Determine the [x, y] coordinate at the center of the cell enclosing the given text.  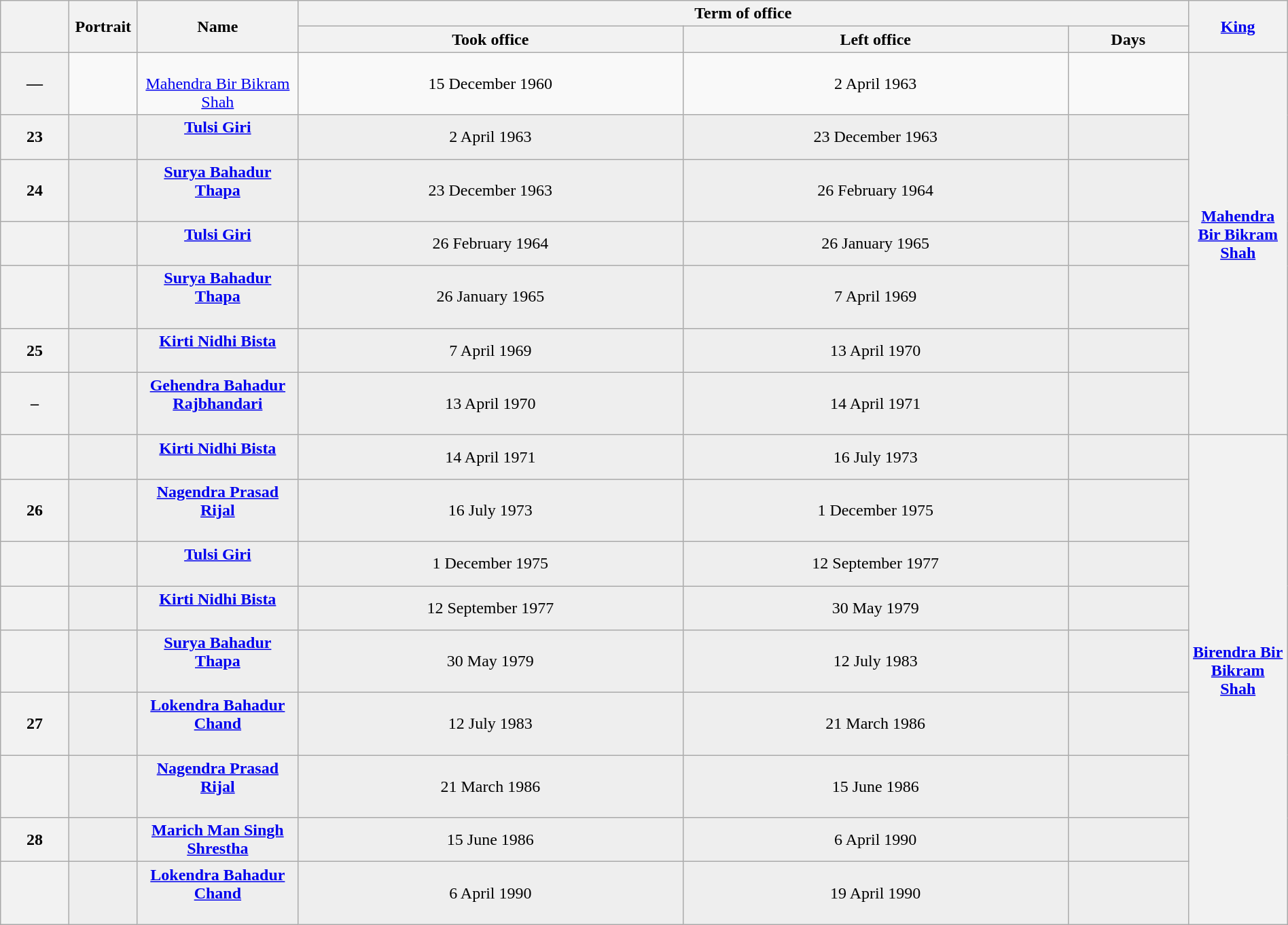
27 [35, 724]
Days [1128, 39]
25 [35, 350]
26 [35, 510]
— [35, 84]
Took office [490, 39]
Portrait [103, 26]
23 [35, 137]
Gehendra Bahadur Rajbhandari [217, 403]
15 December 1960 [490, 84]
Term of office [743, 14]
28 [35, 839]
Marich Man Singh Shrestha [217, 839]
Left office [875, 39]
– [35, 403]
Name [217, 26]
19 April 1990 [875, 893]
Birendra Bir Bikram Shah [1238, 679]
King [1238, 26]
24 [35, 190]
